Pinpoint the cell where the given text exists, returning its (X, Y) midpoint coordinate. 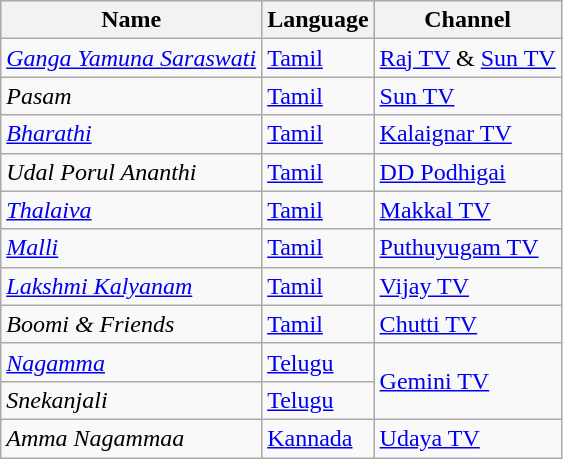
Raj TV & Sun TV (468, 58)
Kalaignar TV (468, 134)
Malli (132, 248)
Kannada (318, 438)
Sun TV (468, 96)
Amma Nagammaa (132, 438)
Language (318, 20)
Name (132, 20)
Vijay TV (468, 286)
Puthuyugam TV (468, 248)
Chutti TV (468, 324)
Boomi & Friends (132, 324)
Nagamma (132, 362)
Thalaiva (132, 210)
Bharathi (132, 134)
Makkal TV (468, 210)
Pasam (132, 96)
Gemini TV (468, 381)
Udaya TV (468, 438)
Ganga Yamuna Saraswati (132, 58)
Udal Porul Ananthi (132, 172)
DD Podhigai (468, 172)
Channel (468, 20)
Snekanjali (132, 400)
Lakshmi Kalyanam (132, 286)
